Provide the (x, y) coordinate of the cell's center where the given text is located.  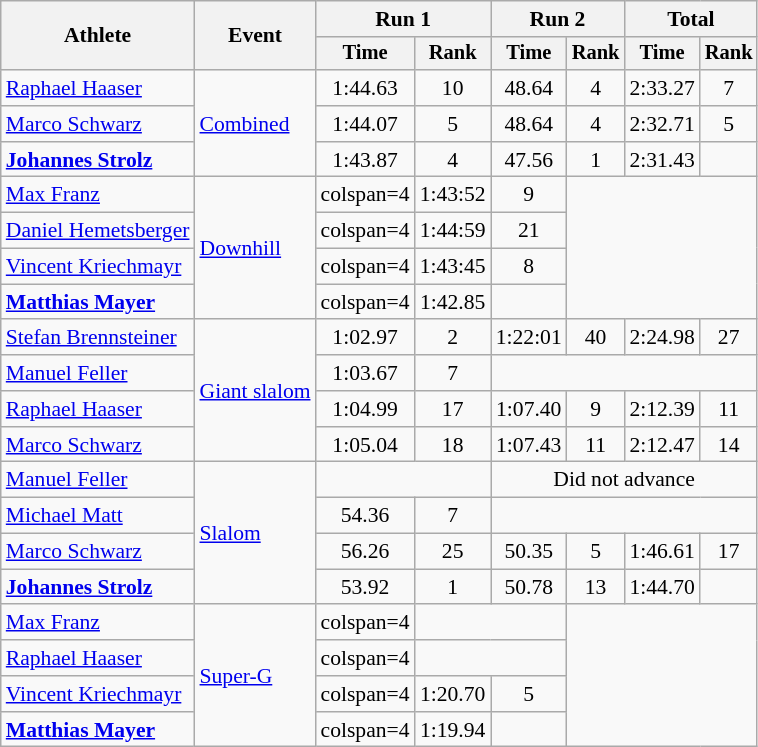
10 (453, 88)
Giant slalom (254, 391)
1:05.04 (366, 445)
Combined (254, 124)
Super-G (254, 676)
56.26 (366, 552)
Matthias Mayer (98, 302)
1:03.67 (366, 373)
Slalom (254, 533)
2:24.98 (662, 338)
50.35 (529, 552)
1:46.61 (662, 552)
2:32.71 (662, 124)
Downhill (254, 248)
18 (453, 445)
27 (729, 338)
1:44.07 (366, 124)
14 (729, 445)
1:44.63 (366, 88)
25 (453, 552)
1:44:59 (453, 231)
53.92 (366, 587)
2:12.47 (662, 445)
Athlete (98, 36)
1:04.99 (366, 409)
1:07.43 (529, 445)
1:42.85 (453, 302)
1:43:45 (453, 267)
Daniel Hemetsberger (98, 231)
2 (453, 338)
Event (254, 36)
1:20.70 (453, 694)
1:44.70 (662, 587)
50.78 (529, 587)
1:07.40 (529, 409)
47.56 (529, 160)
13 (596, 587)
Did not advance (624, 480)
1:02.97 (366, 338)
Michael Matt (98, 516)
2:31.43 (662, 160)
1:43:52 (453, 195)
40 (596, 338)
1:22:01 (529, 338)
Stefan Brennsteiner (98, 338)
8 (529, 267)
Run 1 (404, 19)
21 (529, 231)
Run 2 (558, 19)
1:43.87 (366, 160)
2:12.39 (662, 409)
54.36 (366, 516)
2:33.27 (662, 88)
Total (690, 19)
